For the text-containing cell, return its midpoint in (X, Y) coordinate format. 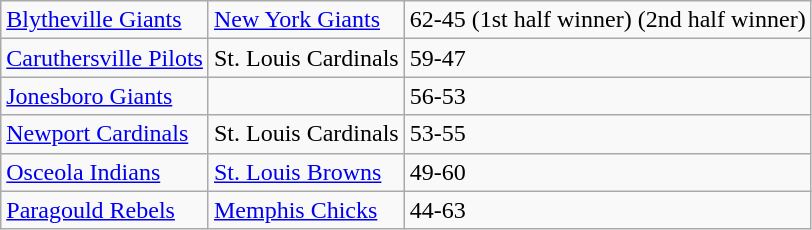
St. Louis Browns (306, 172)
56-53 (608, 96)
62-45 (1st half winner) (2nd half winner) (608, 20)
59-47 (608, 58)
Paragould Rebels (105, 210)
53-55 (608, 134)
Newport Cardinals (105, 134)
Blytheville Giants (105, 20)
New York Giants (306, 20)
44-63 (608, 210)
Caruthersville Pilots (105, 58)
Memphis Chicks (306, 210)
Jonesboro Giants (105, 96)
Osceola Indians (105, 172)
49-60 (608, 172)
